Locate the cell with the specified text and output its [X, Y] center coordinate. 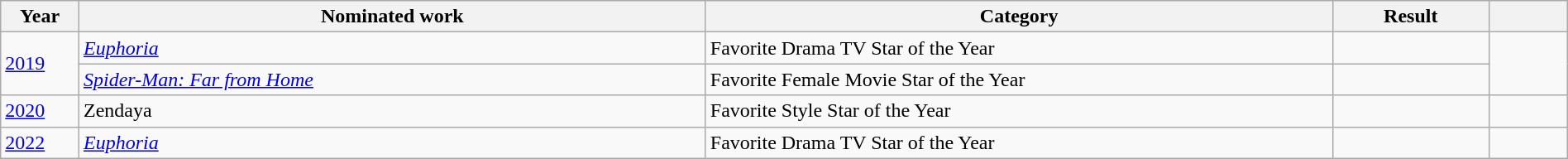
Zendaya [392, 111]
Favorite Female Movie Star of the Year [1019, 79]
Category [1019, 17]
Spider-Man: Far from Home [392, 79]
2022 [40, 142]
2019 [40, 64]
Year [40, 17]
Favorite Style Star of the Year [1019, 111]
Result [1411, 17]
2020 [40, 111]
Nominated work [392, 17]
